Extract the (x, y) coordinate from the center of the cell holding the provided text.  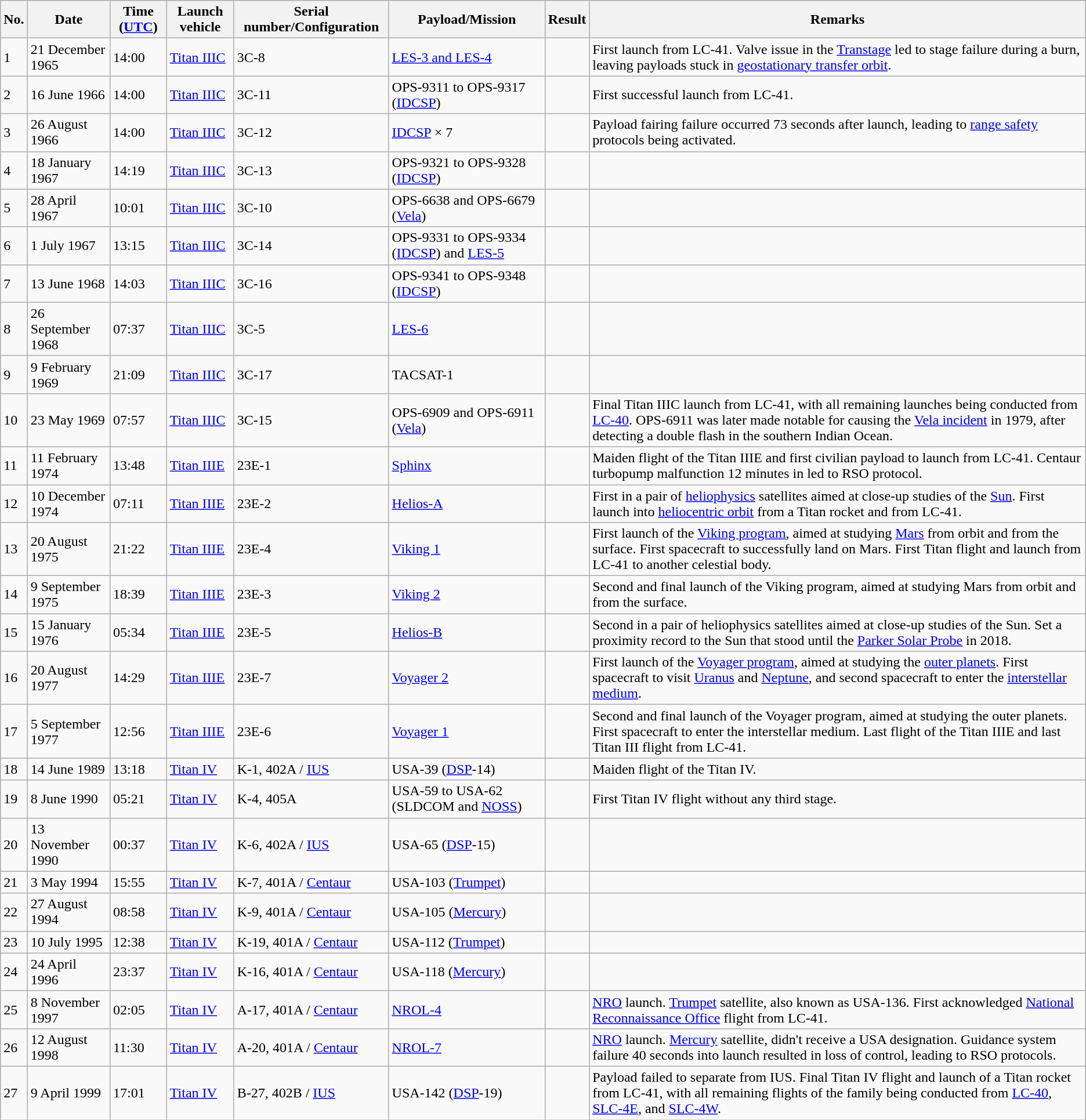
Payload fairing failure occurred 73 seconds after launch, leading to range safety protocols being activated. (838, 132)
23E-6 (311, 731)
8 June 1990 (68, 799)
13 November 1990 (68, 844)
USA-65 (DSP-15) (466, 844)
3C-10 (311, 208)
15 (14, 632)
K-16, 401A / Centaur (311, 972)
3 (14, 132)
07:37 (138, 329)
K-1, 402A / IUS (311, 769)
14:19 (138, 171)
2 (14, 95)
16 June 1966 (68, 95)
22 (14, 912)
Sphinx (466, 465)
07:57 (138, 420)
OPS-9341 to OPS-9348 (IDCSP) (466, 283)
13:15 (138, 246)
23 (14, 942)
11 February 1974 (68, 465)
Voyager 1 (466, 731)
21:22 (138, 549)
Voyager 2 (466, 678)
20 August 1975 (68, 549)
3C-8 (311, 57)
24 (14, 972)
23E-5 (311, 632)
IDCSP × 7 (466, 132)
13:48 (138, 465)
K-4, 405A (311, 799)
3 May 1994 (68, 882)
23 May 1969 (68, 420)
USA-118 (Mercury) (466, 972)
Viking 2 (466, 595)
18:39 (138, 595)
OPS-6638 and OPS-6679 (Vela) (466, 208)
Maiden flight of the Titan IIIE and first civilian payload to launch from LC-41. Centaur turbopump malfunction 12 minutes in led to RSO protocol. (838, 465)
17:01 (138, 1093)
Second and final launch of the Viking program, aimed at studying Mars from orbit and from the surface. (838, 595)
3C-5 (311, 329)
17 (14, 731)
Helios-B (466, 632)
14 June 1989 (68, 769)
11:30 (138, 1047)
LES-3 and LES-4 (466, 57)
Maiden flight of the Titan IV. (838, 769)
OPS-9321 to OPS-9328 (IDCSP) (466, 171)
23E-2 (311, 503)
Viking 1 (466, 549)
Helios-A (466, 503)
K-6, 402A / IUS (311, 844)
19 (14, 799)
3C-12 (311, 132)
5 September 1977 (68, 731)
11 (14, 465)
No. (14, 20)
USA-39 (DSP-14) (466, 769)
15 January 1976 (68, 632)
TACSAT-1 (466, 375)
9 February 1969 (68, 375)
14 (14, 595)
26 (14, 1047)
7 (14, 283)
B-27, 402B / IUS (311, 1093)
8 (14, 329)
OPS-9311 to OPS-9317 (IDCSP) (466, 95)
Time (UTC) (138, 20)
00:37 (138, 844)
20 August 1977 (68, 678)
Launch vehicle (200, 20)
Remarks (838, 20)
13 June 1968 (68, 283)
A-20, 401A / Centaur (311, 1047)
First successful launch from LC-41. (838, 95)
18 January 1967 (68, 171)
24 April 1996 (68, 972)
NROL-4 (466, 1009)
USA-59 to USA-62 (SLDCOM and NOSS) (466, 799)
23E-4 (311, 549)
Payload/Mission (466, 20)
20 (14, 844)
23E-3 (311, 595)
USA-105 (Mercury) (466, 912)
07:11 (138, 503)
3C-15 (311, 420)
16 (14, 678)
21:09 (138, 375)
USA-103 (Trumpet) (466, 882)
USA-112 (Trumpet) (466, 942)
NROL-7 (466, 1047)
21 December 1965 (68, 57)
8 November 1997 (68, 1009)
18 (14, 769)
23E-7 (311, 678)
Date (68, 20)
3C-14 (311, 246)
USA-142 (DSP-19) (466, 1093)
Result (567, 20)
10 December 1974 (68, 503)
10 July 1995 (68, 942)
First Titan IV flight without any third stage. (838, 799)
14:29 (138, 678)
12 August 1998 (68, 1047)
13 (14, 549)
OPS-6909 and OPS-6911 (Vela) (466, 420)
26 August 1966 (68, 132)
4 (14, 171)
A-17, 401A / Centaur (311, 1009)
LES-6 (466, 329)
28 April 1967 (68, 208)
3C-17 (311, 375)
K-9, 401A / Centaur (311, 912)
23E-1 (311, 465)
1 (14, 57)
NRO launch. Trumpet satellite, also known as USA-136. First acknowledged National Reconnaissance Office flight from LC-41. (838, 1009)
12 (14, 503)
13:18 (138, 769)
02:05 (138, 1009)
3C-16 (311, 283)
9 (14, 375)
1 July 1967 (68, 246)
23:37 (138, 972)
5 (14, 208)
25 (14, 1009)
10:01 (138, 208)
10 (14, 420)
27 August 1994 (68, 912)
First launch from LC-41. Valve issue in the Transtage led to stage failure during a burn, leaving payloads stuck in geostationary transfer orbit. (838, 57)
9 April 1999 (68, 1093)
21 (14, 882)
OPS-9331 to OPS-9334 (IDCSP) and LES-5 (466, 246)
K-7, 401A / Centaur (311, 882)
3C-13 (311, 171)
05:34 (138, 632)
08:58 (138, 912)
9 September 1975 (68, 595)
12:38 (138, 942)
6 (14, 246)
26 September 1968 (68, 329)
Serial number/Configuration (311, 20)
K-19, 401A / Centaur (311, 942)
14:03 (138, 283)
05:21 (138, 799)
15:55 (138, 882)
27 (14, 1093)
3C-11 (311, 95)
12:56 (138, 731)
